Return the (X, Y) coordinate for the center point of the cell that contains the specified text.  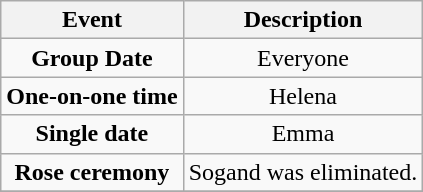
Rose ceremony (92, 172)
Event (92, 20)
One-on-one time (92, 96)
Sogand was eliminated. (303, 172)
Emma (303, 134)
Everyone (303, 58)
Group Date (92, 58)
Helena (303, 96)
Single date (92, 134)
Description (303, 20)
